For the text-containing cell, return its midpoint in [x, y] coordinate format. 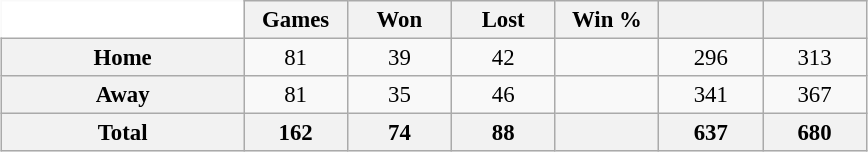
Away [123, 95]
35 [399, 95]
46 [503, 95]
341 [711, 95]
Lost [503, 20]
680 [815, 133]
88 [503, 133]
296 [711, 57]
Win % [607, 20]
162 [296, 133]
637 [711, 133]
42 [503, 57]
Home [123, 57]
39 [399, 57]
74 [399, 133]
Won [399, 20]
Games [296, 20]
313 [815, 57]
Total [123, 133]
367 [815, 95]
